Scan for the cell matching the given text and deliver its (X, Y) coordinate at center. 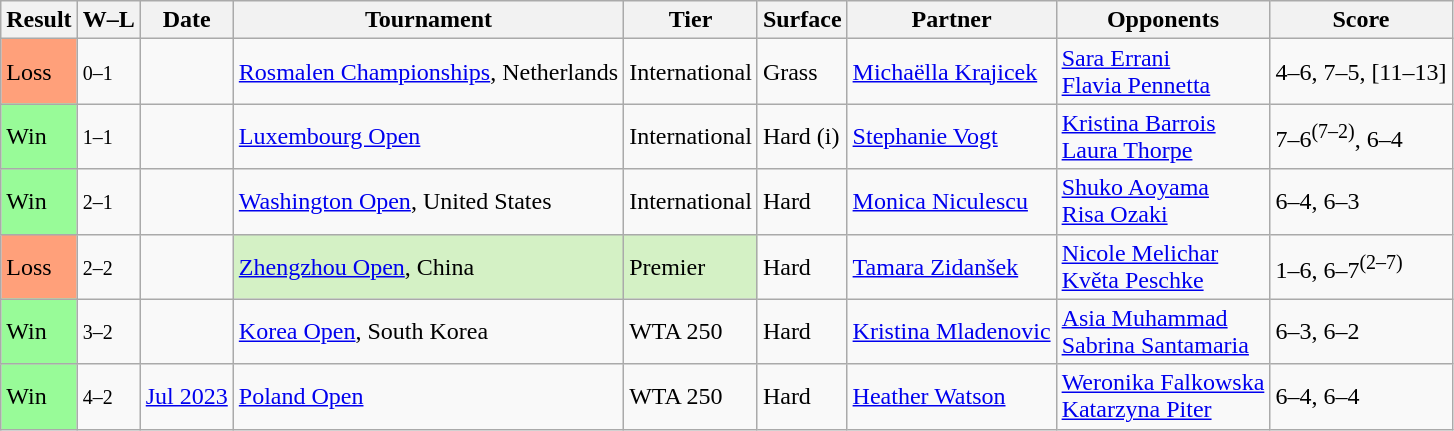
Result (39, 20)
Asia Muhammad Sabrina Santamaria (1163, 332)
Shuko Aoyama Risa Ozaki (1163, 202)
Rosmalen Championships, Netherlands (428, 72)
1–1 (108, 136)
Luxembourg Open (428, 136)
Opponents (1163, 20)
Date (186, 20)
3–2 (108, 332)
Tier (691, 20)
Korea Open, South Korea (428, 332)
Score (1361, 20)
Zhengzhou Open, China (428, 266)
6–4, 6–4 (1361, 396)
7–6(7–2), 6–4 (1361, 136)
Stephanie Vogt (952, 136)
Nicole Melichar Květa Peschke (1163, 266)
Tamara Zidanšek (952, 266)
Poland Open (428, 396)
4–2 (108, 396)
Grass (802, 72)
Jul 2023 (186, 396)
Hard (i) (802, 136)
1–6, 6–7(2–7) (1361, 266)
Kristina Mladenovic (952, 332)
Monica Niculescu (952, 202)
6–4, 6–3 (1361, 202)
W–L (108, 20)
Michaëlla Krajicek (952, 72)
Surface (802, 20)
2–2 (108, 266)
Premier (691, 266)
0–1 (108, 72)
2–1 (108, 202)
Partner (952, 20)
6–3, 6–2 (1361, 332)
Tournament (428, 20)
Weronika Falkowska Katarzyna Piter (1163, 396)
4–6, 7–5, [11–13] (1361, 72)
Sara Errani Flavia Pennetta (1163, 72)
Heather Watson (952, 396)
Kristina Barrois Laura Thorpe (1163, 136)
Washington Open, United States (428, 202)
